For the text-containing cell, return its midpoint in [x, y] coordinate format. 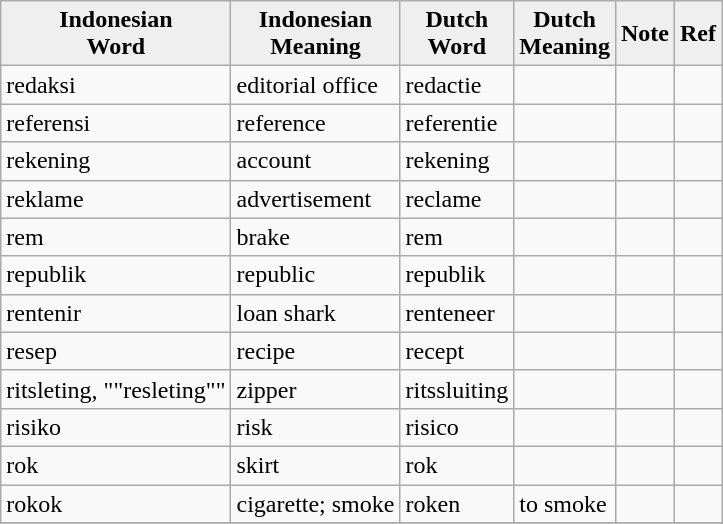
ritsleting, ""resleting"" [116, 389]
republic [316, 275]
reference [316, 123]
rentenir [116, 313]
Note [644, 34]
rokok [116, 503]
zipper [316, 389]
roken [457, 503]
Indonesian Word [116, 34]
ritssluiting [457, 389]
referensi [116, 123]
loan shark [316, 313]
Dutch Meaning [565, 34]
advertisement [316, 199]
referentie [457, 123]
redaksi [116, 85]
skirt [316, 465]
reklame [116, 199]
recept [457, 351]
editorial office [316, 85]
resep [116, 351]
renteneer [457, 313]
cigarette; smoke [316, 503]
Dutch Word [457, 34]
risico [457, 427]
Ref [698, 34]
redactie [457, 85]
to smoke [565, 503]
risk [316, 427]
risiko [116, 427]
brake [316, 237]
Indonesian Meaning [316, 34]
recipe [316, 351]
reclame [457, 199]
account [316, 161]
